Determine the (x, y) coordinate at the center of the cell enclosing the given text.  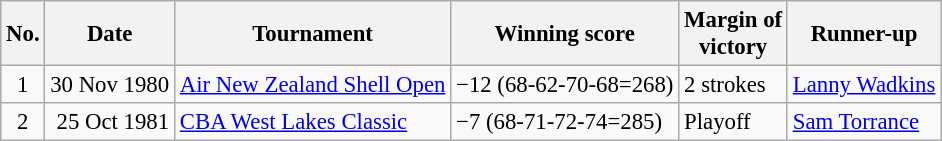
Lanny Wadkins (864, 85)
Date (110, 34)
−7 (68-71-72-74=285) (565, 122)
1 (23, 85)
CBA West Lakes Classic (312, 122)
Air New Zealand Shell Open (312, 85)
Sam Torrance (864, 122)
−12 (68-62-70-68=268) (565, 85)
2 (23, 122)
Tournament (312, 34)
30 Nov 1980 (110, 85)
Winning score (565, 34)
Margin ofvictory (734, 34)
No. (23, 34)
Playoff (734, 122)
Runner-up (864, 34)
2 strokes (734, 85)
25 Oct 1981 (110, 122)
